Pinpoint the cell where the given text exists, returning its [x, y] midpoint coordinate. 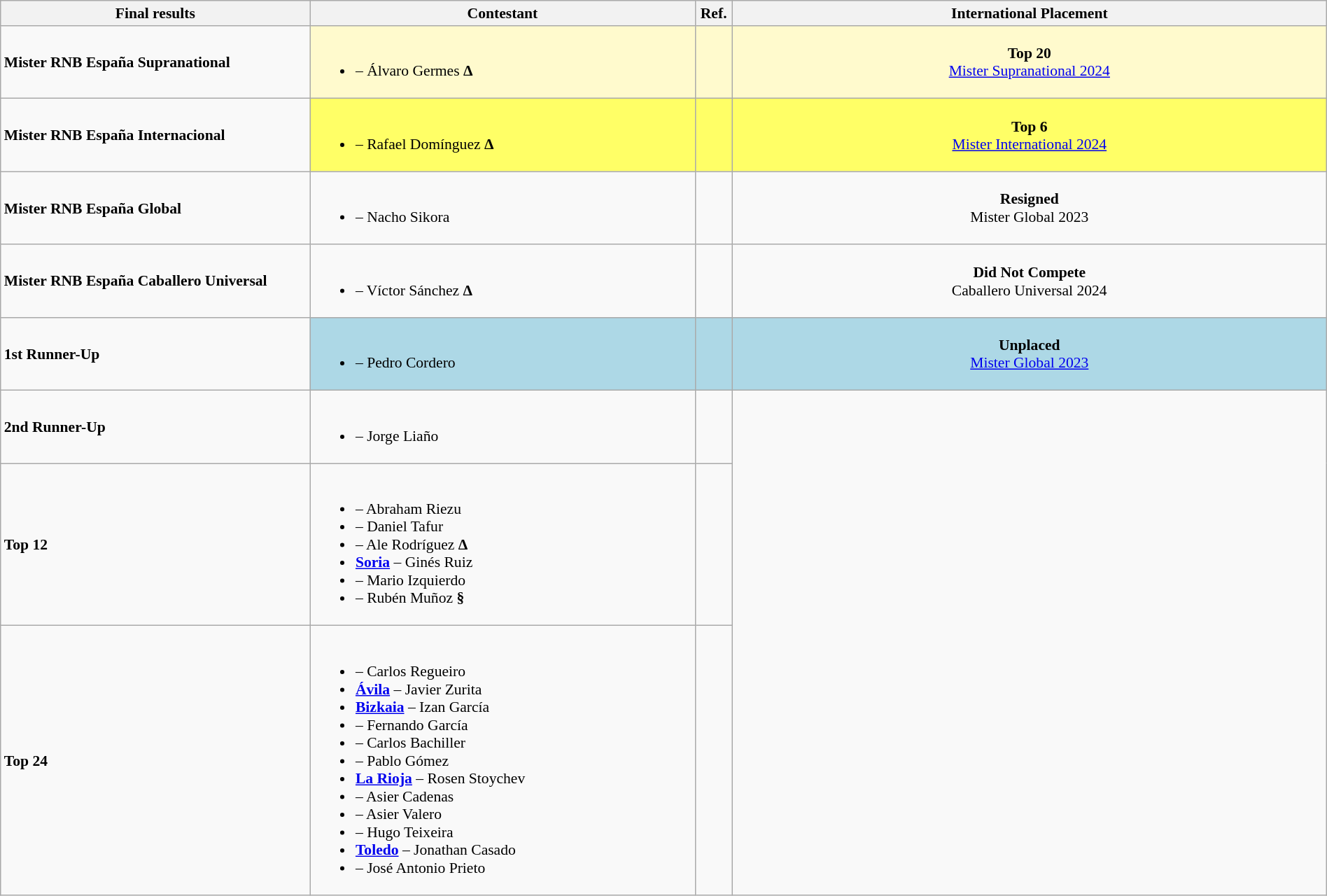
Top 24 [155, 760]
Mister RNB España Internacional [155, 135]
– Pedro Cordero [503, 354]
– Rafael Domínguez Δ [503, 135]
– Abraham Riezu – Daniel Tafur – Ale Rodríguez Δ Soria – Ginés Ruiz – Mario Izquierdo – Rubén Muñoz § [503, 545]
ResignedMister Global 2023 [1029, 208]
Mister RNB España Supranational [155, 62]
Mister RNB España Global [155, 208]
Mister RNB España Caballero Universal [155, 281]
Top 20Mister Supranational 2024 [1029, 62]
2nd Runner-Up [155, 427]
Contestant [503, 13]
International Placement [1029, 13]
– Víctor Sánchez Δ [503, 281]
– Álvaro Germes Δ [503, 62]
Top 12 [155, 545]
1st Runner-Up [155, 354]
– Jorge Liaño [503, 427]
Ref. [714, 13]
UnplacedMister Global 2023 [1029, 354]
Top 6Mister International 2024 [1029, 135]
Final results [155, 13]
– Nacho Sikora [503, 208]
Did Not CompeteCaballero Universal 2024 [1029, 281]
